Extract the [X, Y] coordinate from the center of the cell holding the provided text.  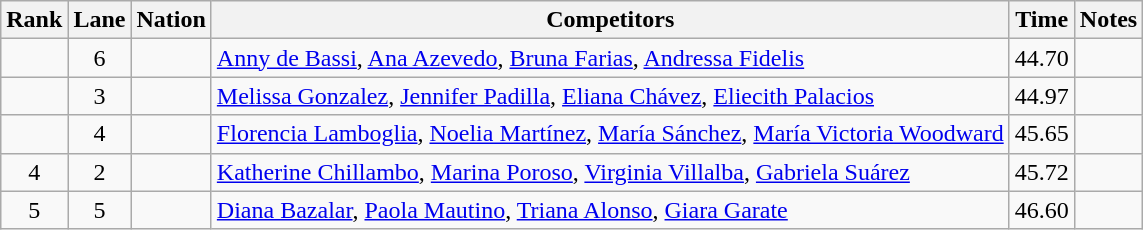
Melissa Gonzalez, Jennifer Padilla, Eliana Chávez, Eliecith Palacios [610, 96]
Diana Bazalar, Paola Mautino, Triana Alonso, Giara Garate [610, 210]
Time [1042, 20]
Competitors [610, 20]
Notes [1108, 20]
45.72 [1042, 172]
Rank [34, 20]
2 [100, 172]
44.70 [1042, 58]
Florencia Lamboglia, Noelia Martínez, María Sánchez, María Victoria Woodward [610, 134]
44.97 [1042, 96]
Nation [171, 20]
6 [100, 58]
Katherine Chillambo, Marina Poroso, Virginia Villalba, Gabriela Suárez [610, 172]
45.65 [1042, 134]
46.60 [1042, 210]
3 [100, 96]
Anny de Bassi, Ana Azevedo, Bruna Farias, Andressa Fidelis [610, 58]
Lane [100, 20]
